Return the (X, Y) coordinate for the center point of the cell that contains the specified text.  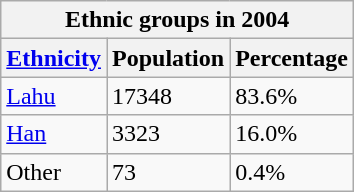
17348 (168, 96)
Population (168, 58)
Han (54, 134)
16.0% (292, 134)
Ethnic groups in 2004 (178, 20)
73 (168, 172)
Lahu (54, 96)
3323 (168, 134)
0.4% (292, 172)
Percentage (292, 58)
Ethnicity (54, 58)
Other (54, 172)
83.6% (292, 96)
